Determine the [x, y] coordinate at the center of the cell enclosing the given text.  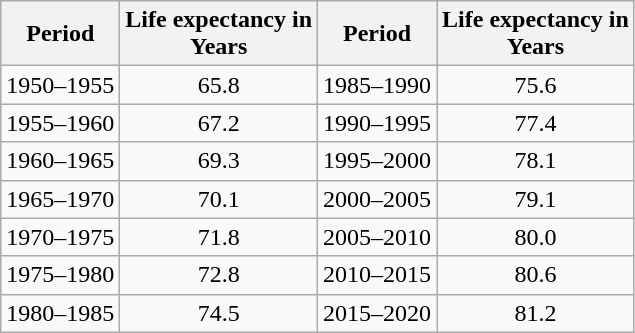
78.1 [536, 161]
1955–1960 [60, 123]
1985–1990 [378, 85]
81.2 [536, 313]
80.0 [536, 237]
75.6 [536, 85]
74.5 [219, 313]
2000–2005 [378, 199]
1995–2000 [378, 161]
1960–1965 [60, 161]
80.6 [536, 275]
1970–1975 [60, 237]
65.8 [219, 85]
1975–1980 [60, 275]
1990–1995 [378, 123]
1965–1970 [60, 199]
72.8 [219, 275]
77.4 [536, 123]
79.1 [536, 199]
1980–1985 [60, 313]
70.1 [219, 199]
2010–2015 [378, 275]
2005–2010 [378, 237]
69.3 [219, 161]
2015–2020 [378, 313]
1950–1955 [60, 85]
67.2 [219, 123]
71.8 [219, 237]
